From the cell containing the given text, extract its center point as [X, Y] coordinate. 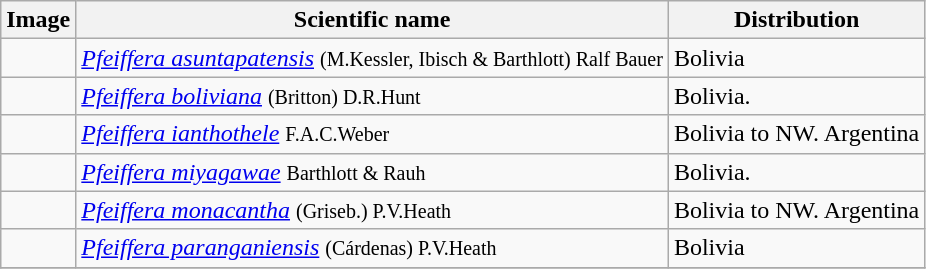
Distribution [796, 20]
Pfeiffera asuntapatensis (M.Kessler, Ibisch & Barthlott) Ralf Bauer [372, 58]
Scientific name [372, 20]
Pfeiffera ianthothele F.A.C.Weber [372, 134]
Image [38, 20]
Pfeiffera paranganiensis (Cárdenas) P.V.Heath [372, 248]
Pfeiffera boliviana (Britton) D.R.Hunt [372, 96]
Pfeiffera monacantha (Griseb.) P.V.Heath [372, 210]
Pfeiffera miyagawae Barthlott & Rauh [372, 172]
